Pinpoint the cell where the given text exists, returning its [X, Y] midpoint coordinate. 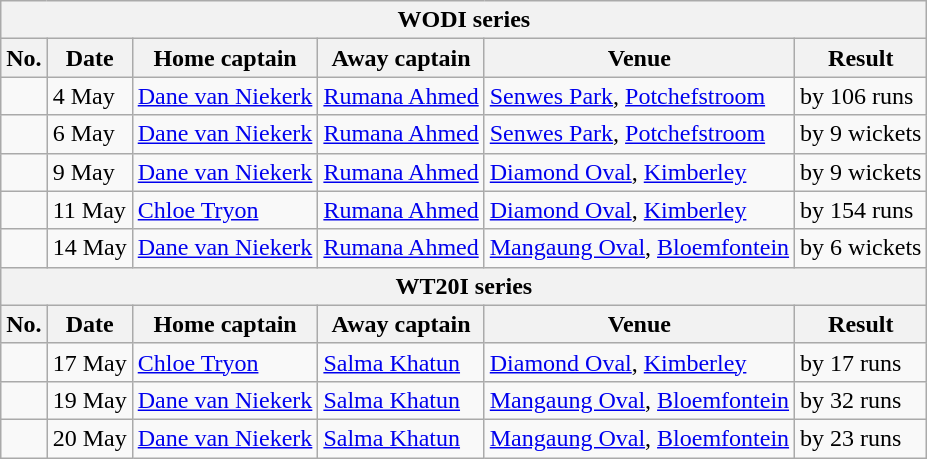
by 23 runs [861, 438]
9 May [90, 172]
6 May [90, 134]
by 106 runs [861, 96]
19 May [90, 400]
17 May [90, 362]
4 May [90, 96]
by 17 runs [861, 362]
14 May [90, 248]
11 May [90, 210]
20 May [90, 438]
by 154 runs [861, 210]
by 32 runs [861, 400]
WT20I series [464, 286]
by 6 wickets [861, 248]
WODI series [464, 20]
